Find where the given text appears and provide that cell's center as [x, y] coordinate. 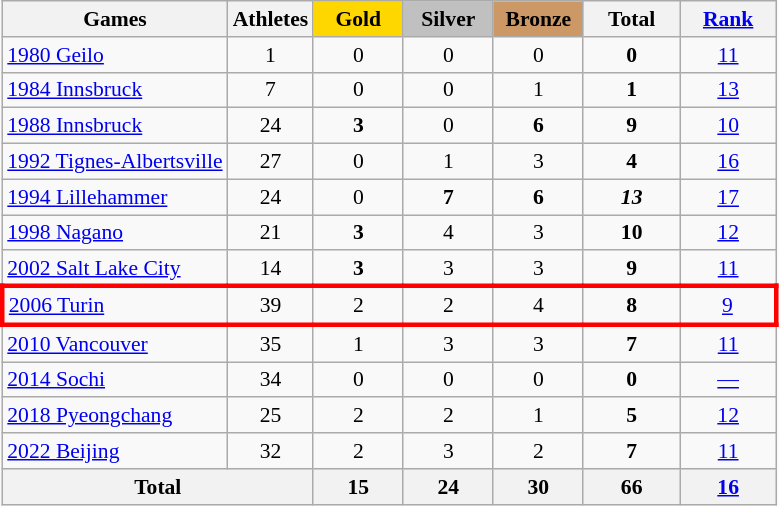
5 [632, 416]
Bronze [538, 19]
66 [632, 487]
27 [271, 162]
1998 Nagano [114, 233]
2002 Salt Lake City [114, 269]
1980 Geilo [114, 55]
Games [114, 19]
21 [271, 233]
1994 Lillehammer [114, 197]
— [728, 380]
2006 Turin [114, 306]
2018 Pyeongchang [114, 416]
Rank [728, 19]
15 [358, 487]
Silver [448, 19]
32 [271, 451]
35 [271, 344]
8 [632, 306]
34 [271, 380]
1984 Innsbruck [114, 90]
1992 Tignes-Albertsville [114, 162]
1988 Innsbruck [114, 126]
2022 Beijing [114, 451]
2010 Vancouver [114, 344]
Athletes [271, 19]
2014 Sochi [114, 380]
17 [728, 197]
Gold [358, 19]
39 [271, 306]
30 [538, 487]
14 [271, 269]
25 [271, 416]
